Search for the cell housing the specified text and yield its [x, y] center coordinate. 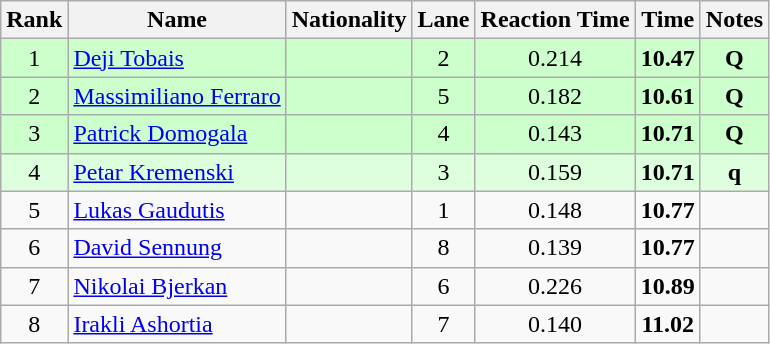
Notes [734, 20]
Irakli Ashortia [177, 324]
10.89 [668, 286]
0.214 [555, 58]
Patrick Domogala [177, 134]
Nikolai Bjerkan [177, 286]
0.143 [555, 134]
Petar Kremenski [177, 172]
0.140 [555, 324]
Massimiliano Ferraro [177, 96]
0.139 [555, 248]
Rank [34, 20]
q [734, 172]
0.226 [555, 286]
Nationality [349, 20]
0.159 [555, 172]
Lukas Gaudutis [177, 210]
Deji Tobais [177, 58]
Lane [444, 20]
David Sennung [177, 248]
10.47 [668, 58]
0.182 [555, 96]
Name [177, 20]
Reaction Time [555, 20]
10.61 [668, 96]
Time [668, 20]
0.148 [555, 210]
11.02 [668, 324]
